Identify which cell holds the provided text, then report its (x, y) central coordinate. 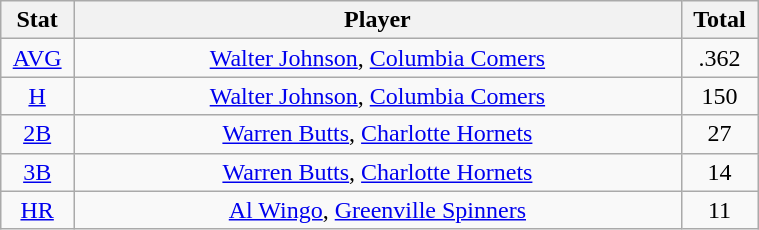
11 (719, 210)
.362 (719, 58)
HR (38, 210)
14 (719, 172)
Stat (38, 20)
2B (38, 134)
Al Wingo, Greenville Spinners (378, 210)
150 (719, 96)
27 (719, 134)
AVG (38, 58)
3B (38, 172)
Player (378, 20)
H (38, 96)
Total (719, 20)
